Pinpoint the cell where the given text exists, returning its [X, Y] midpoint coordinate. 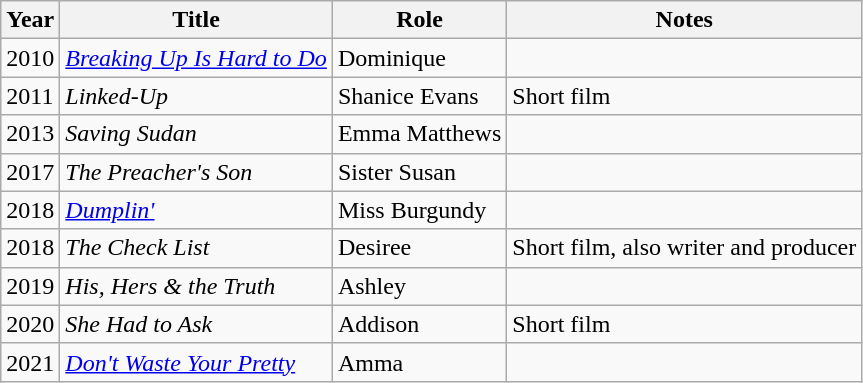
2013 [30, 134]
Shanice Evans [419, 96]
Miss Burgundy [419, 210]
Emma Matthews [419, 134]
Notes [684, 20]
His, Hers & the Truth [196, 286]
2021 [30, 362]
2011 [30, 96]
Dominique [419, 58]
Desiree [419, 248]
She Had to Ask [196, 324]
Sister Susan [419, 172]
Short film, also writer and producer [684, 248]
The Preacher's Son [196, 172]
Don't Waste Your Pretty [196, 362]
Addison [419, 324]
2010 [30, 58]
Title [196, 20]
Saving Sudan [196, 134]
2019 [30, 286]
Year [30, 20]
Breaking Up Is Hard to Do [196, 58]
Amma [419, 362]
The Check List [196, 248]
Linked-Up [196, 96]
Ashley [419, 286]
Dumplin' [196, 210]
2017 [30, 172]
2020 [30, 324]
Role [419, 20]
